Return (x, y) of the center of cell containing provided text 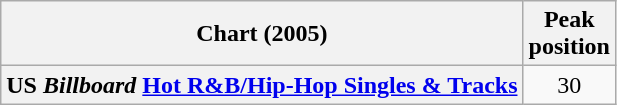
US Billboard Hot R&B/Hip-Hop Singles & Tracks (262, 85)
Peakposition (569, 34)
Chart (2005) (262, 34)
30 (569, 85)
